Search for the cell housing the specified text and yield its [X, Y] center coordinate. 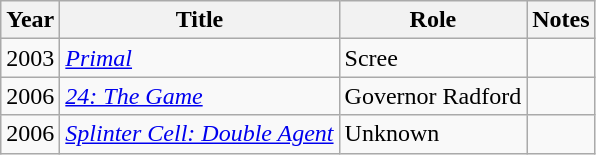
Primal [200, 58]
Title [200, 20]
Year [30, 20]
Governor Radford [433, 96]
Role [433, 20]
Notes [561, 20]
Scree [433, 58]
2003 [30, 58]
24: The Game [200, 96]
Unknown [433, 134]
Splinter Cell: Double Agent [200, 134]
